Search for the cell housing the specified text and yield its (x, y) center coordinate. 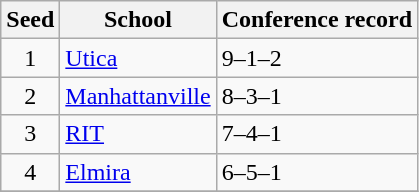
7–4–1 (316, 134)
4 (30, 172)
Seed (30, 20)
9–1–2 (316, 58)
Manhattanville (138, 96)
RIT (138, 134)
2 (30, 96)
School (138, 20)
1 (30, 58)
3 (30, 134)
Conference record (316, 20)
Elmira (138, 172)
6–5–1 (316, 172)
Utica (138, 58)
8–3–1 (316, 96)
